For the text-containing cell, return its midpoint in [X, Y] coordinate format. 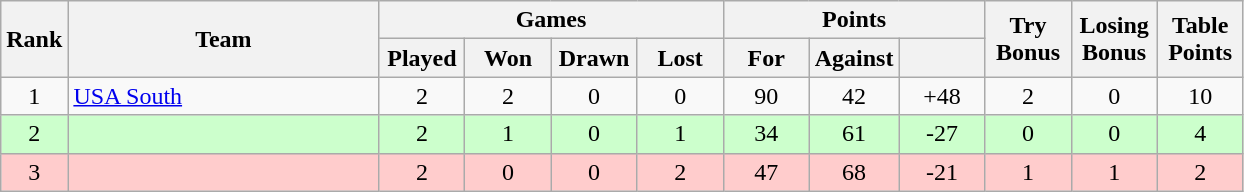
47 [766, 172]
Lost [680, 58]
34 [766, 134]
90 [766, 96]
For [766, 58]
4 [1200, 134]
Rank [34, 39]
Played [422, 58]
68 [854, 172]
Try Bonus [1028, 39]
Table Points [1200, 39]
+48 [942, 96]
Losing Bonus [1114, 39]
USA South [224, 96]
42 [854, 96]
-27 [942, 134]
Team [224, 39]
3 [34, 172]
10 [1200, 96]
Against [854, 58]
61 [854, 134]
-21 [942, 172]
Won [508, 58]
Drawn [594, 58]
Points [854, 20]
Games [551, 20]
